From the cell containing the given text, extract its center point as [x, y] coordinate. 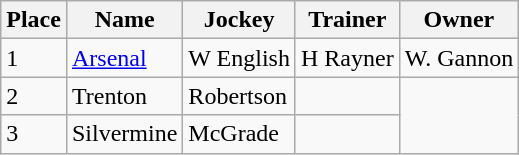
Silvermine [124, 134]
1 [34, 58]
3 [34, 134]
Trainer [347, 20]
Name [124, 20]
Arsenal [124, 58]
Owner [459, 20]
H Rayner [347, 58]
Place [34, 20]
Robertson [240, 96]
Trenton [124, 96]
McGrade [240, 134]
W. Gannon [459, 58]
W English [240, 58]
2 [34, 96]
Jockey [240, 20]
